Output the (x, y) coordinate of the center of the cell containing the given text.  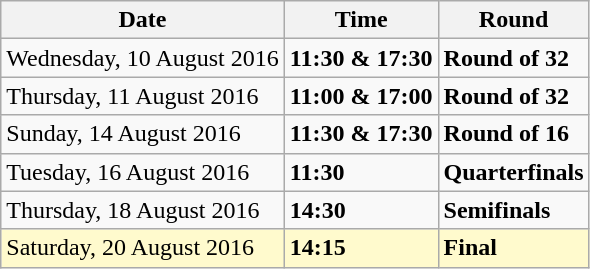
Date (143, 20)
11:00 & 17:00 (361, 96)
Final (514, 248)
Saturday, 20 August 2016 (143, 248)
Wednesday, 10 August 2016 (143, 58)
Quarterfinals (514, 172)
Sunday, 14 August 2016 (143, 134)
11:30 (361, 172)
Round of 16 (514, 134)
Time (361, 20)
14:30 (361, 210)
Thursday, 11 August 2016 (143, 96)
Thursday, 18 August 2016 (143, 210)
Round (514, 20)
Semifinals (514, 210)
14:15 (361, 248)
Tuesday, 16 August 2016 (143, 172)
